For the text-containing cell, return its midpoint in [X, Y] coordinate format. 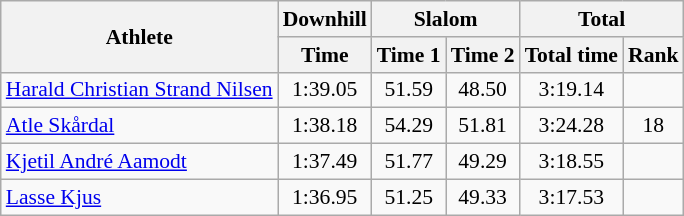
1:38.18 [325, 126]
49.29 [483, 162]
Time 1 [409, 55]
1:37.49 [325, 162]
3:18.55 [572, 162]
54.29 [409, 126]
18 [654, 126]
49.33 [483, 197]
51.77 [409, 162]
Time 2 [483, 55]
51.81 [483, 126]
Total [602, 19]
Total time [572, 55]
Downhill [325, 19]
Athlete [140, 36]
Time [325, 55]
1:36.95 [325, 197]
3:17.53 [572, 197]
3:19.14 [572, 90]
Kjetil André Aamodt [140, 162]
51.25 [409, 197]
Harald Christian Strand Nilsen [140, 90]
Rank [654, 55]
Slalom [446, 19]
1:39.05 [325, 90]
Lasse Kjus [140, 197]
Atle Skårdal [140, 126]
51.59 [409, 90]
48.50 [483, 90]
3:24.28 [572, 126]
